From the cell containing the given text, extract its center point as [x, y] coordinate. 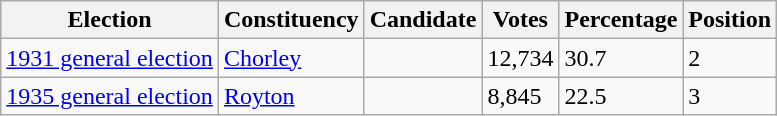
Constituency [291, 20]
Position [730, 20]
22.5 [621, 96]
1935 general election [110, 96]
1931 general election [110, 58]
30.7 [621, 58]
8,845 [520, 96]
Chorley [291, 58]
Percentage [621, 20]
Votes [520, 20]
2 [730, 58]
12,734 [520, 58]
Royton [291, 96]
Election [110, 20]
Candidate [423, 20]
3 [730, 96]
